Extract the [x, y] coordinate from the center of the cell holding the provided text.  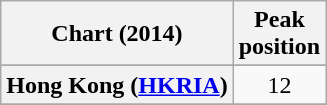
12 [279, 85]
Chart (2014) [117, 34]
Hong Kong (HKRIA) [117, 85]
Peakposition [279, 34]
